Detect which cell encompasses the target text, then output its (x, y) center coordinate. 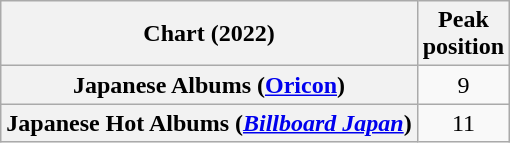
9 (463, 85)
Japanese Hot Albums (Billboard Japan) (209, 123)
11 (463, 123)
Peakposition (463, 34)
Japanese Albums (Oricon) (209, 85)
Chart (2022) (209, 34)
